Return (x, y) of the center of cell containing provided text 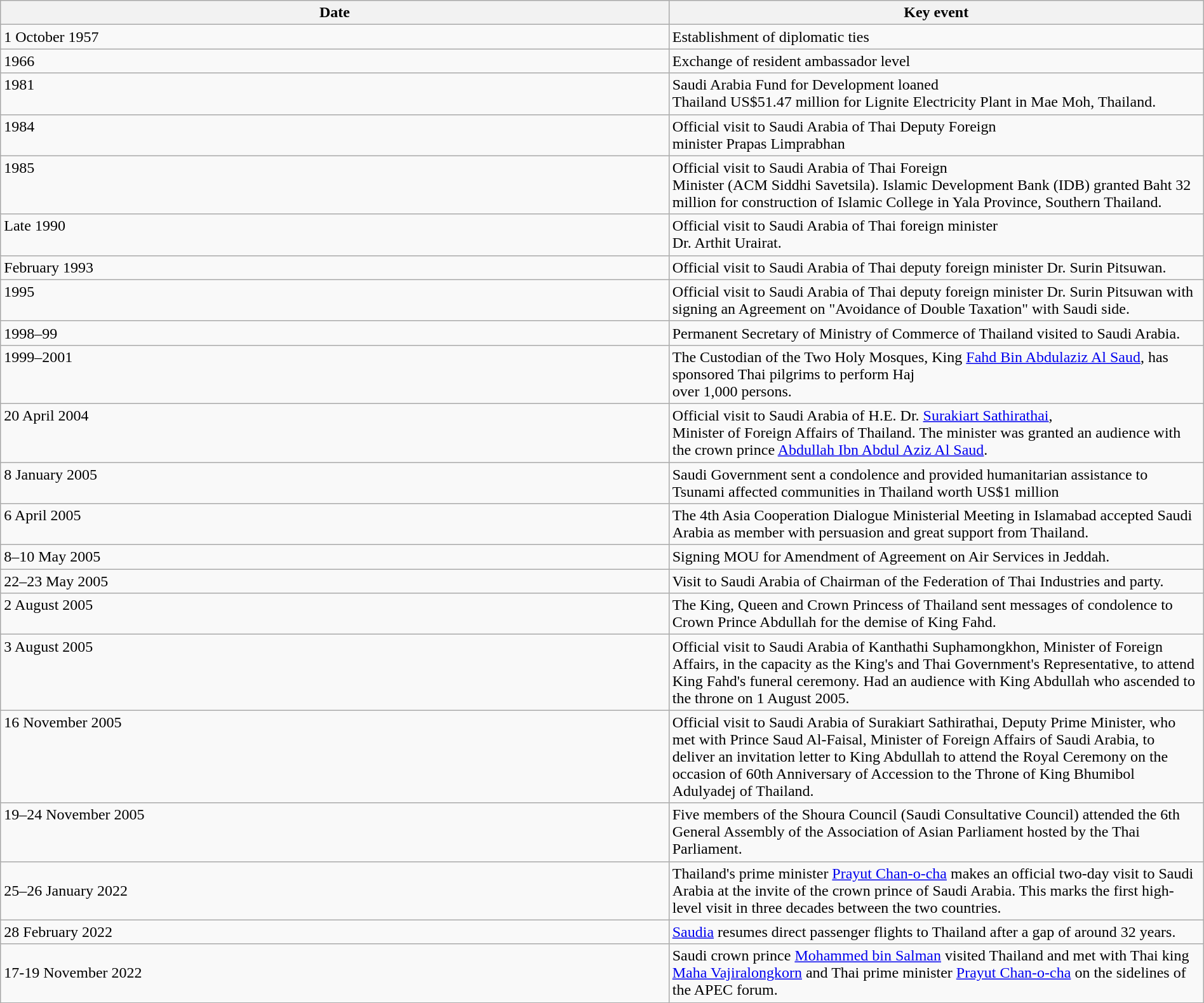
Exchange of resident ambassador level (936, 61)
February 1993 (335, 267)
8 January 2005 (335, 483)
Key event (936, 13)
The Custodian of the Two Holy Mosques, King Fahd Bin Abdulaziz Al Saud, has sponsored Thai pilgrims to perform Hajover 1,000 persons. (936, 374)
1984 (335, 135)
Official visit to Saudi Arabia of Thai Deputy Foreignminister Prapas Limprabhan (936, 135)
8–10 May 2005 (335, 557)
6 April 2005 (335, 525)
22–23 May 2005 (335, 581)
1966 (335, 61)
1985 (335, 185)
1995 (335, 300)
Permanent Secretary of Ministry of Commerce of Thailand visited to Saudi Arabia. (936, 333)
Date (335, 13)
2 August 2005 (335, 614)
20 April 2004 (335, 433)
Official visit to Saudi Arabia of Thai deputy foreign minister Dr. Surin Pitsuwan. (936, 267)
3 August 2005 (335, 672)
Signing MOU for Amendment of Agreement on Air Services in Jeddah. (936, 557)
17-19 November 2022 (335, 973)
1981 (335, 94)
1999–2001 (335, 374)
Establishment of diplomatic ties (936, 37)
The 4th Asia Cooperation Dialogue Ministerial Meeting in Islamabad accepted Saudi Arabia as member with persuasion and great support from Thailand. (936, 525)
28 February 2022 (335, 932)
Saudi Arabia Fund for Development loanedThailand US$51.47 million for Lignite Electricity Plant in Mae Moh, Thailand. (936, 94)
25–26 January 2022 (335, 891)
Saudi Government sent a condolence and provided humanitarian assistance to Tsunami affected communities in Thailand worth US$1 million (936, 483)
Late 1990 (335, 235)
The King, Queen and Crown Princess of Thailand sent messages of condolence to Crown Prince Abdullah for the demise of King Fahd. (936, 614)
1 October 1957 (335, 37)
Official visit to Saudi Arabia of Thai foreign ministerDr. Arthit Urairat. (936, 235)
Saudia resumes direct passenger flights to Thailand after a gap of around 32 years. (936, 932)
Visit to Saudi Arabia of Chairman of the Federation of Thai Industries and party. (936, 581)
16 November 2005 (335, 757)
19–24 November 2005 (335, 832)
1998–99 (335, 333)
